Provide the [X, Y] coordinate of the cell's center where the given text is located.  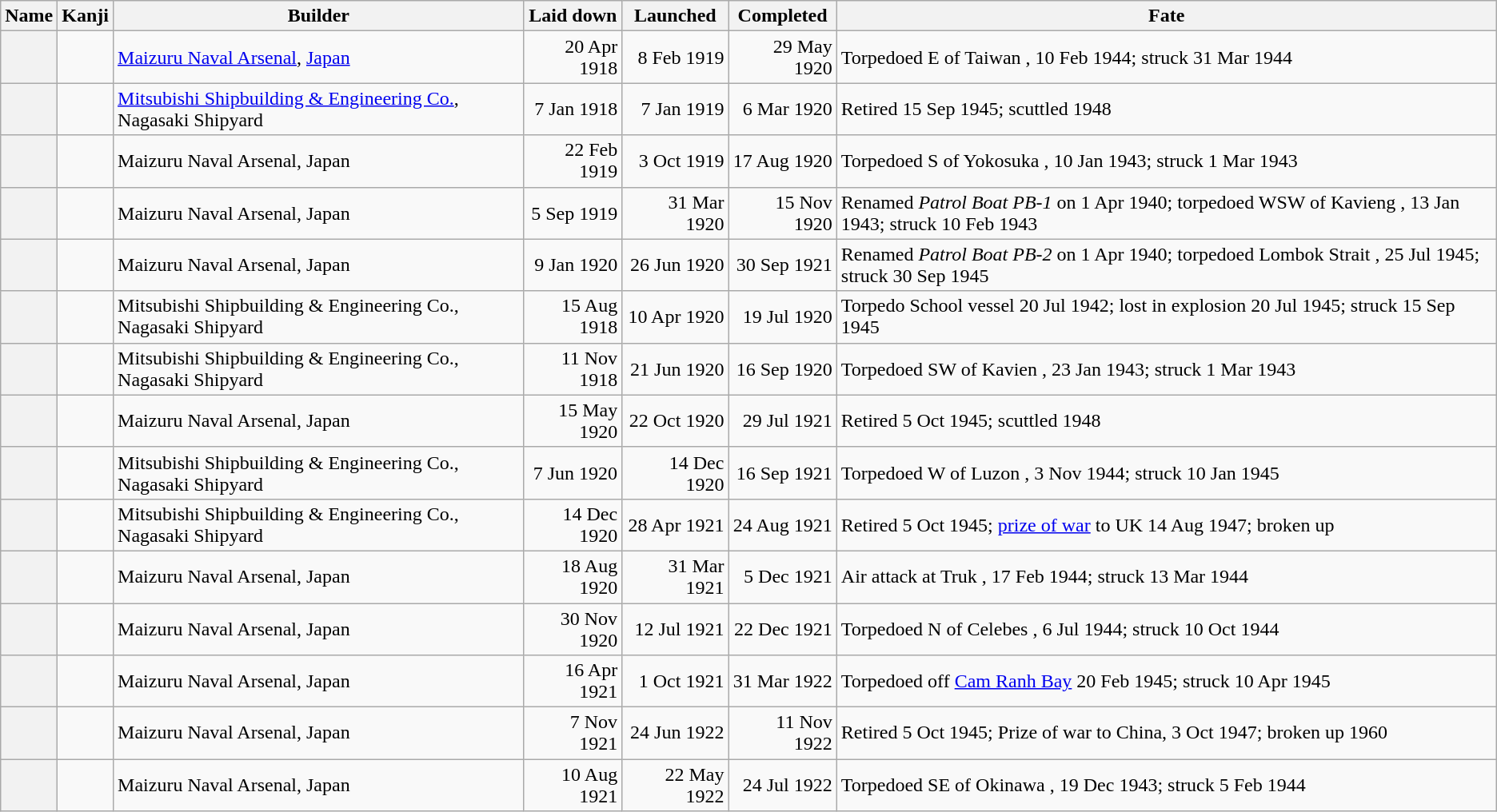
Torpedoed S of Yokosuka , 10 Jan 1943; struck 1 Mar 1943 [1166, 161]
8 Feb 1919 [675, 58]
28 Apr 1921 [675, 524]
Fate [1166, 16]
10 Apr 1920 [675, 316]
Renamed Patrol Boat PB-2 on 1 Apr 1940; torpedoed Lombok Strait , 25 Jul 1945; struck 30 Sep 1945 [1166, 265]
22 May 1922 [675, 785]
22 Dec 1921 [782, 628]
Torpedoed SW of Kavien , 23 Jan 1943; struck 1 Mar 1943 [1166, 369]
29 Jul 1921 [782, 420]
24 Jun 1922 [675, 734]
5 Sep 1919 [573, 213]
15 Aug 1918 [573, 316]
5 Dec 1921 [782, 577]
Retired 5 Oct 1945; Prize of war to China, 3 Oct 1947; broken up 1960 [1166, 734]
30 Nov 1920 [573, 628]
Renamed Patrol Boat PB-1 on 1 Apr 1940; torpedoed WSW of Kavieng , 13 Jan 1943; struck 10 Feb 1943 [1166, 213]
6 Mar 1920 [782, 109]
17 Aug 1920 [782, 161]
Torpedoed SE of Okinawa , 19 Dec 1943; struck 5 Feb 1944 [1166, 785]
Air attack at Truk , 17 Feb 1944; struck 13 Mar 1944 [1166, 577]
15 May 1920 [573, 420]
Retired 5 Oct 1945; prize of war to UK 14 Aug 1947; broken up [1166, 524]
7 Nov 1921 [573, 734]
7 Jan 1919 [675, 109]
Kanji [86, 16]
15 Nov 1920 [782, 213]
1 Oct 1921 [675, 681]
Torpedoed W of Luzon , 3 Nov 1944; struck 10 Jan 1945 [1166, 473]
Retired 15 Sep 1945; scuttled 1948 [1166, 109]
Torpedoed E of Taiwan , 10 Feb 1944; struck 31 Mar 1944 [1166, 58]
Torpedoed N of Celebes , 6 Jul 1944; struck 10 Oct 1944 [1166, 628]
26 Jun 1920 [675, 265]
11 Nov 1922 [782, 734]
9 Jan 1920 [573, 265]
Retired 5 Oct 1945; scuttled 1948 [1166, 420]
31 Mar 1922 [782, 681]
16 Sep 1920 [782, 369]
Builder [319, 16]
Launched [675, 16]
20 Apr 1918 [573, 58]
24 Jul 1922 [782, 785]
7 Jan 1918 [573, 109]
16 Sep 1921 [782, 473]
29 May 1920 [782, 58]
10 Aug 1921 [573, 785]
16 Apr 1921 [573, 681]
Torpedo School vessel 20 Jul 1942; lost in explosion 20 Jul 1945; struck 15 Sep 1945 [1166, 316]
22 Oct 1920 [675, 420]
3 Oct 1919 [675, 161]
Laid down [573, 16]
19 Jul 1920 [782, 316]
31 Mar 1920 [675, 213]
22 Feb 1919 [573, 161]
11 Nov 1918 [573, 369]
Completed [782, 16]
30 Sep 1921 [782, 265]
21 Jun 1920 [675, 369]
24 Aug 1921 [782, 524]
31 Mar 1921 [675, 577]
18 Aug 1920 [573, 577]
12 Jul 1921 [675, 628]
Torpedoed off Cam Ranh Bay 20 Feb 1945; struck 10 Apr 1945 [1166, 681]
7 Jun 1920 [573, 473]
Name [29, 16]
